Provide the [X, Y] coordinate of the cell's center where the given text is located.  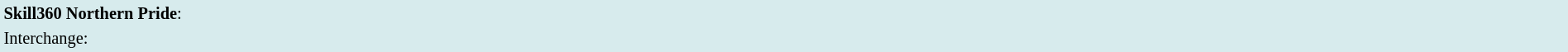
Interchange: [784, 38]
Skill360 Northern Pride: [784, 13]
